Pinpoint the cell where the given text exists, returning its [x, y] midpoint coordinate. 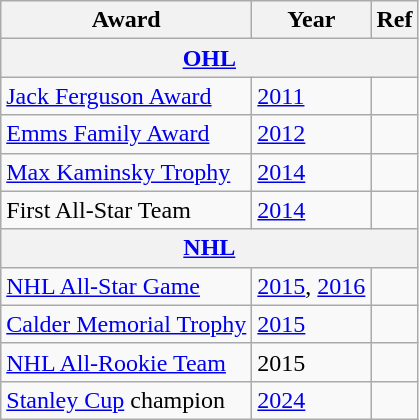
2012 [312, 134]
First All-Star Team [126, 210]
Ref [394, 20]
Max Kaminsky Trophy [126, 172]
2024 [312, 400]
NHL All-Rookie Team [126, 362]
Award [126, 20]
2015, 2016 [312, 286]
OHL [210, 58]
Stanley Cup champion [126, 400]
NHL All-Star Game [126, 286]
Jack Ferguson Award [126, 96]
Calder Memorial Trophy [126, 324]
NHL [210, 248]
Emms Family Award [126, 134]
Year [312, 20]
2011 [312, 96]
